Pinpoint the cell where the given text exists, returning its [X, Y] midpoint coordinate. 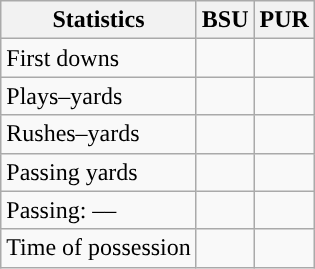
Passing yards [99, 172]
Rushes–yards [99, 134]
PUR [284, 20]
Plays–yards [99, 96]
Passing: –– [99, 210]
Statistics [99, 20]
First downs [99, 58]
Time of possession [99, 248]
BSU [225, 20]
